Return (X, Y) of the center of cell containing provided text 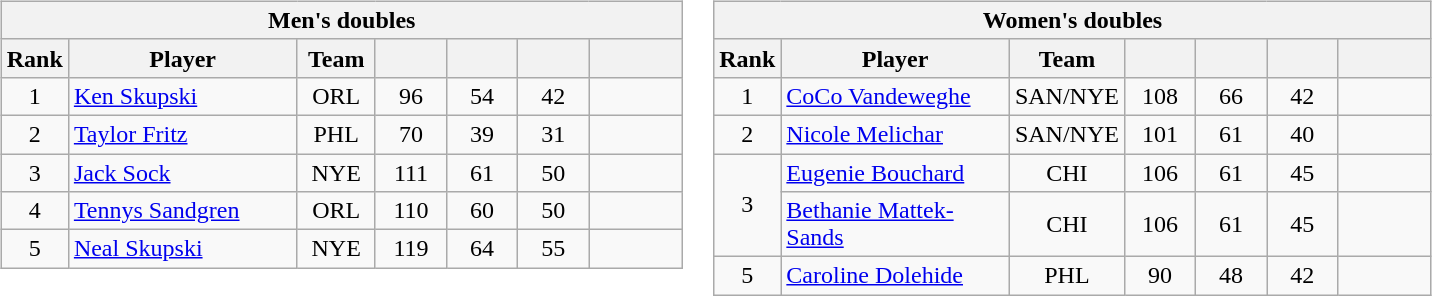
CoCo Vandeweghe (896, 96)
Bethanie Mattek-Sands (896, 224)
108 (1160, 96)
4 (34, 211)
96 (410, 96)
90 (1160, 276)
70 (410, 134)
64 (482, 249)
Taylor Fritz (182, 134)
55 (554, 249)
110 (410, 211)
31 (554, 134)
Nicole Melichar (896, 134)
40 (1302, 134)
Caroline Dolehide (896, 276)
54 (482, 96)
Ken Skupski (182, 96)
Neal Skupski (182, 249)
48 (1232, 276)
119 (410, 249)
Eugenie Bouchard (896, 173)
Men's doubles (342, 20)
39 (482, 134)
111 (410, 173)
Women's doubles (1072, 20)
Tennys Sandgren (182, 211)
60 (482, 211)
Jack Sock (182, 173)
66 (1232, 96)
101 (1160, 134)
